Output the [X, Y] coordinate of the center of the cell containing the given text.  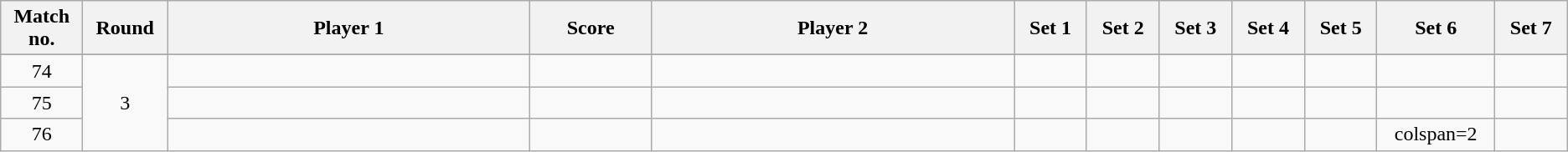
Player 2 [833, 28]
Set 5 [1340, 28]
76 [42, 134]
74 [42, 71]
Set 7 [1531, 28]
Set 2 [1122, 28]
Player 1 [348, 28]
Score [591, 28]
Set 1 [1050, 28]
Set 6 [1436, 28]
Set 3 [1196, 28]
Round [126, 28]
Set 4 [1268, 28]
Match no. [42, 28]
colspan=2 [1436, 134]
75 [42, 103]
3 [126, 103]
